Find where the given text appears and provide that cell's center as [x, y] coordinate. 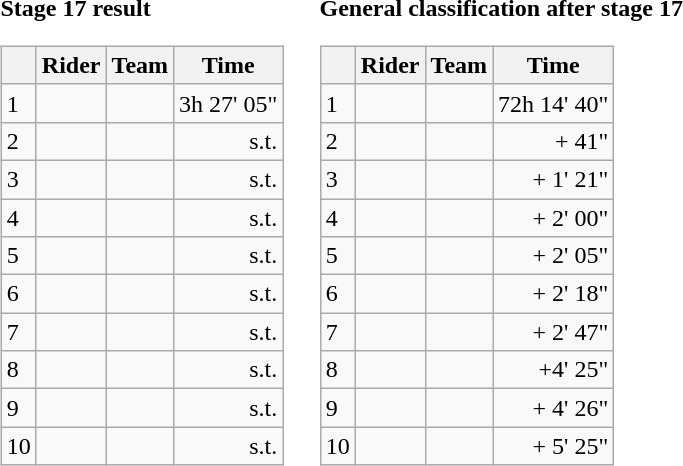
72h 14' 40" [554, 103]
+ 2' 47" [554, 332]
+ 4' 26" [554, 408]
+ 41" [554, 141]
+ 5' 25" [554, 446]
3h 27' 05" [228, 103]
+ 2' 05" [554, 256]
+4' 25" [554, 370]
+ 1' 21" [554, 179]
+ 2' 18" [554, 294]
+ 2' 00" [554, 217]
